Return (X, Y) of the center of cell containing provided text 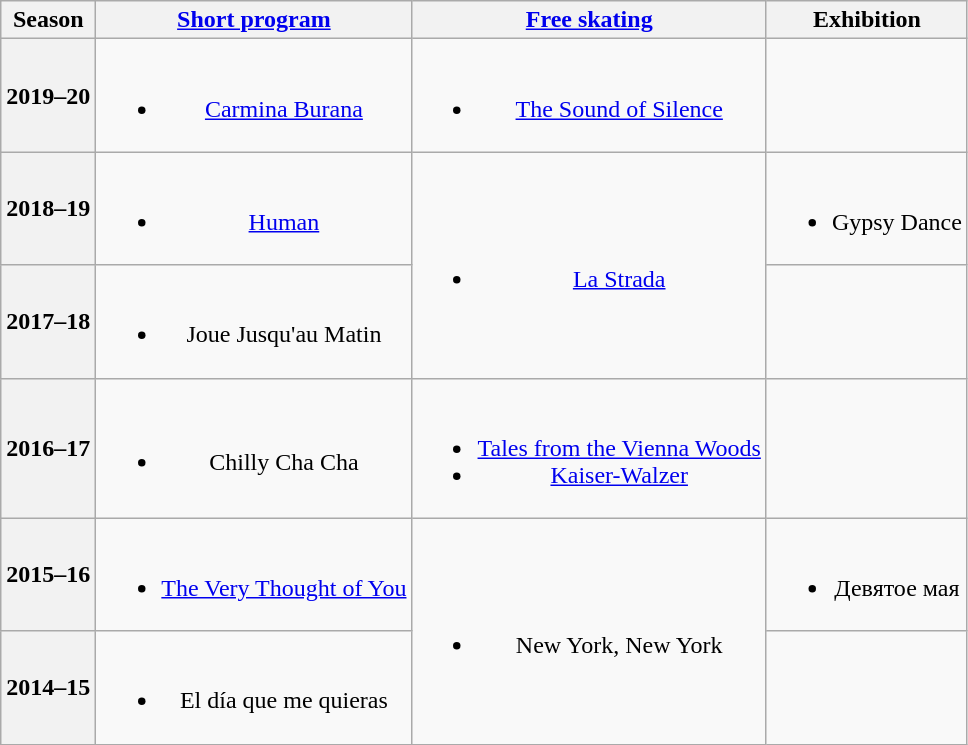
El día que me quieras (254, 688)
Short program (254, 20)
The Very Thought of You (254, 574)
La Strada (589, 265)
2014–15 (48, 688)
2019–20 (48, 96)
Gypsy Dance (866, 208)
Chilly Cha Cha (254, 448)
Free skating (589, 20)
2017–18 (48, 322)
Exhibition (866, 20)
Human (254, 208)
Tales from the Vienna Woods Kaiser-Walzer (589, 448)
Девятое мая (866, 574)
New York, New York (589, 631)
Joue Jusqu'au Matin (254, 322)
2015–16 (48, 574)
2018–19 (48, 208)
2016–17 (48, 448)
Carmina Burana (254, 96)
Season (48, 20)
The Sound of Silence (589, 96)
